Extract the (X, Y) coordinate from the center of the cell holding the provided text.  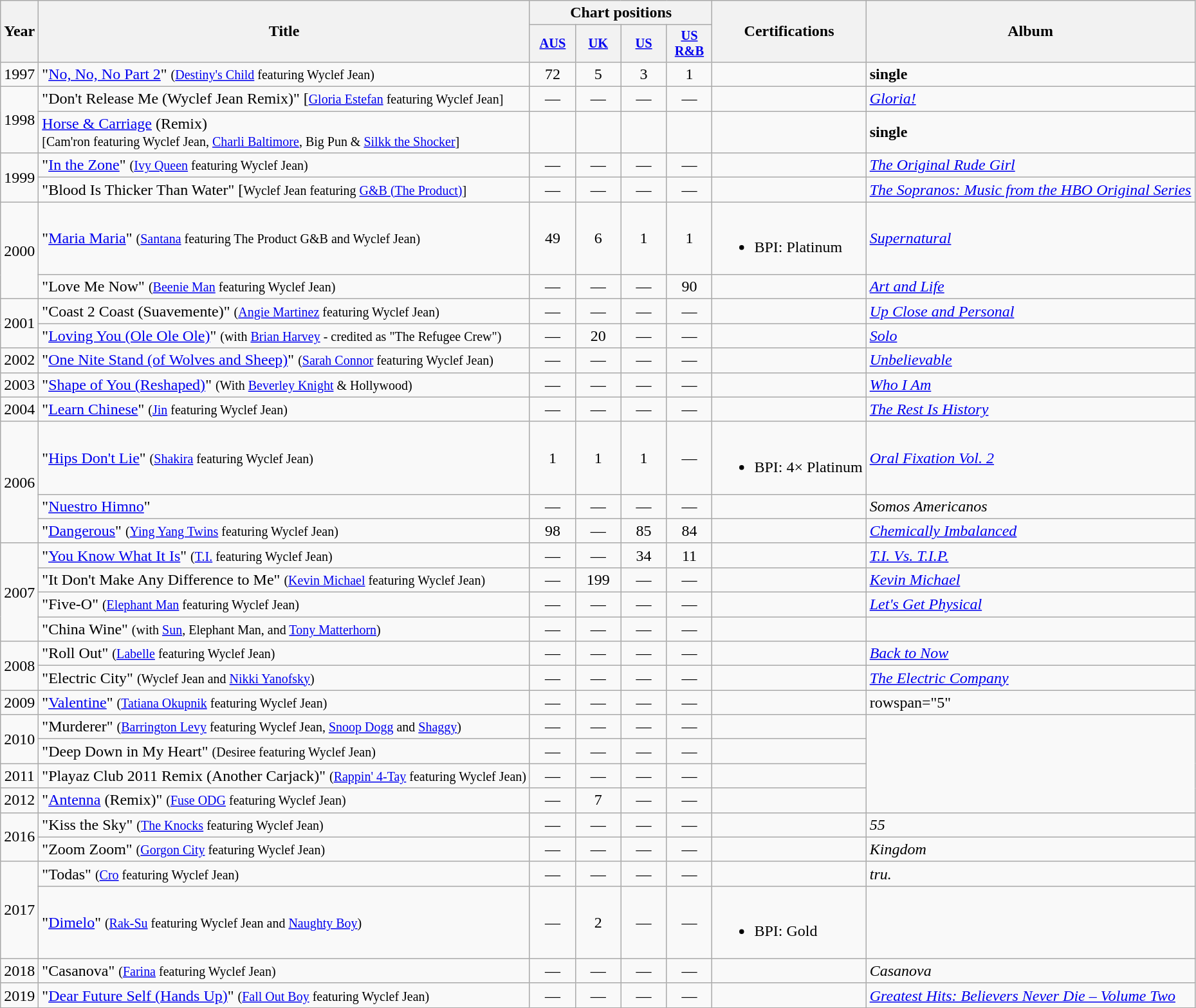
2004 (19, 409)
2017 (19, 910)
49 (552, 238)
"Five-O" (Elephant Man featuring Wyclef Jean) (284, 605)
UK (598, 44)
"No, No, No Part 2" (Destiny's Child featuring Wyclef Jean) (284, 74)
tru. (1031, 874)
85 (643, 531)
BPI: Platinum (789, 238)
55 (1031, 825)
Certifications (789, 32)
Who I Am (1031, 385)
AUS (552, 44)
2010 (19, 739)
2009 (19, 702)
Kingdom (1031, 849)
"China Wine" (with Sun, Elephant Man, and Tony Matterhorn) (284, 629)
The Original Rude Girl (1031, 165)
The Sopranos: Music from the HBO Original Series (1031, 190)
2018 (19, 971)
"Todas" (Cro featuring Wyclef Jean) (284, 874)
34 (643, 555)
Album (1031, 32)
Supernatural (1031, 238)
BPI: Gold (789, 922)
Gloria! (1031, 99)
2006 (19, 482)
Unbelievable (1031, 360)
"Dimelo" (Rak-Su featuring Wyclef Jean and Naughty Boy) (284, 922)
Somos Americanos (1031, 506)
Art and Life (1031, 287)
"Roll Out" (Labelle featuring Wyclef Jean) (284, 654)
T.I. Vs. T.I.P. (1031, 555)
"Kiss the Sky" (The Knocks featuring Wyclef Jean) (284, 825)
"Murderer" (Barrington Levy featuring Wyclef Jean, Snoop Dogg and Shaggy) (284, 727)
2016 (19, 837)
BPI: 4× Platinum (789, 458)
"Casanova" (Farina featuring Wyclef Jean) (284, 971)
1998 (19, 120)
Up Close and Personal (1031, 311)
"Learn Chinese" (Jin featuring Wyclef Jean) (284, 409)
Year (19, 32)
3 (643, 74)
2011 (19, 776)
rowspan="5" (1031, 702)
Kevin Michael (1031, 580)
"Blood Is Thicker Than Water" [Wyclef Jean featuring G&B (The Product)] (284, 190)
Casanova (1031, 971)
5 (598, 74)
Back to Now (1031, 654)
Oral Fixation Vol. 2 (1031, 458)
11 (690, 555)
"Antenna (Remix)" (Fuse ODG featuring Wyclef Jean) (284, 800)
"You Know What It Is" (T.I. featuring Wyclef Jean) (284, 555)
199 (598, 580)
"Electric City" (Wyclef Jean and Nikki Yanofsky) (284, 678)
2007 (19, 592)
"Nuestro Himno" (284, 506)
1997 (19, 74)
2012 (19, 800)
The Rest Is History (1031, 409)
1999 (19, 178)
"Don't Release Me (Wyclef Jean Remix)" [Gloria Estefan featuring Wyclef Jean] (284, 99)
Title (284, 32)
"Dear Future Self (Hands Up)" (Fall Out Boy featuring Wyclef Jean) (284, 995)
"Hips Don't Lie" (Shakira featuring Wyclef Jean) (284, 458)
84 (690, 531)
Horse & Carriage (Remix)[Cam'ron featuring Wyclef Jean, Charli Baltimore, Big Pun & Silkk the Shocker] (284, 133)
6 (598, 238)
2000 (19, 251)
Solo (1031, 336)
"Loving You (Ole Ole Ole)" (with Brian Harvey - credited as "The Refugee Crew") (284, 336)
"Shape of You (Reshaped)" (With Beverley Knight & Hollywood) (284, 385)
98 (552, 531)
"Playaz Club 2011 Remix (Another Carjack)" (Rappin' 4-Tay featuring Wyclef Jean) (284, 776)
2001 (19, 324)
"Coast 2 Coast (Suavemente)" (Angie Martinez featuring Wyclef Jean) (284, 311)
US R&B (690, 44)
Greatest Hits: Believers Never Die – Volume Two (1031, 995)
US (643, 44)
2002 (19, 360)
20 (598, 336)
Chart positions (620, 13)
2008 (19, 666)
"Zoom Zoom" (Gorgon City featuring Wyclef Jean) (284, 849)
"Dangerous" (Ying Yang Twins featuring Wyclef Jean) (284, 531)
2019 (19, 995)
"Maria Maria" (Santana featuring The Product G&B and Wyclef Jean) (284, 238)
"One Nite Stand (of Wolves and Sheep)" (Sarah Connor featuring Wyclef Jean) (284, 360)
90 (690, 287)
2003 (19, 385)
Chemically Imbalanced (1031, 531)
"Love Me Now" (Beenie Man featuring Wyclef Jean) (284, 287)
Let's Get Physical (1031, 605)
7 (598, 800)
2 (598, 922)
"It Don't Make Any Difference to Me" (Kevin Michael featuring Wyclef Jean) (284, 580)
"In the Zone" (Ivy Queen featuring Wyclef Jean) (284, 165)
The Electric Company (1031, 678)
"Valentine" (Tatiana Okupnik featuring Wyclef Jean) (284, 702)
"Deep Down in My Heart" (Desiree featuring Wyclef Jean) (284, 751)
72 (552, 74)
